For the text-containing cell, return its midpoint in [x, y] coordinate format. 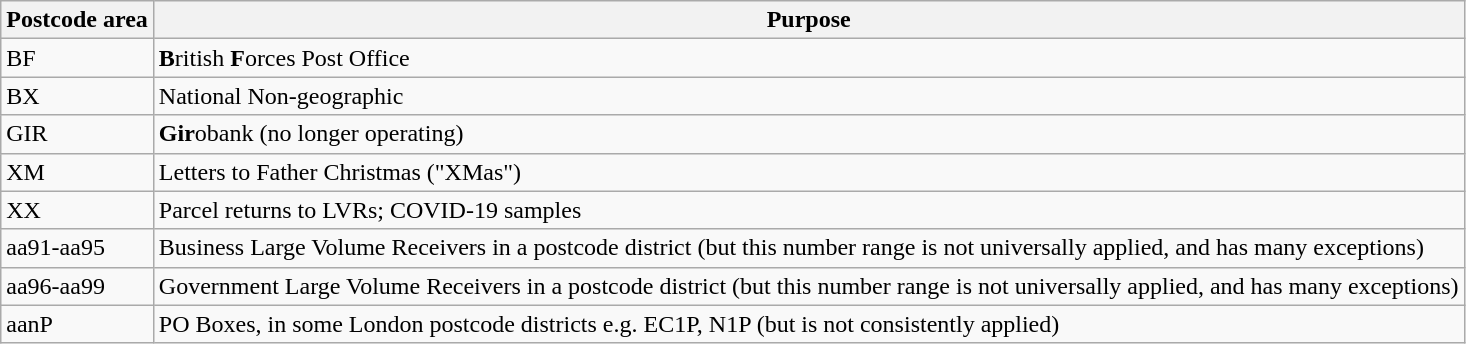
XX [78, 210]
aanP [78, 324]
Girobank (no longer operating) [808, 134]
Parcel returns to LVRs; COVID-19 samples [808, 210]
BX [78, 96]
National Non-geographic [808, 96]
Purpose [808, 20]
aa96-aa99 [78, 286]
PO Boxes, in some London postcode districts e.g. EC1P, N1P (but is not consistently applied) [808, 324]
GIR [78, 134]
British Forces Post Office [808, 58]
Business Large Volume Receivers in a postcode district (but this number range is not universally applied, and has many exceptions) [808, 248]
Postcode area [78, 20]
Government Large Volume Receivers in a postcode district (but this number range is not universally applied, and has many exceptions) [808, 286]
aa91-aa95 [78, 248]
XM [78, 172]
Letters to Father Christmas ("XMas") [808, 172]
BF [78, 58]
